Return [x, y] of the center of cell containing provided text 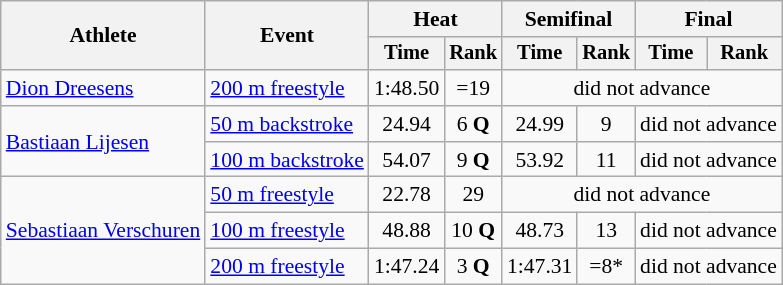
=19 [473, 88]
Event [287, 36]
13 [606, 231]
54.07 [406, 160]
Heat [436, 19]
48.88 [406, 231]
11 [606, 160]
=8* [606, 267]
1:47.31 [540, 267]
3 Q [473, 267]
100 m freestyle [287, 231]
29 [473, 195]
48.73 [540, 231]
1:47.24 [406, 267]
1:48.50 [406, 88]
10 Q [473, 231]
22.78 [406, 195]
24.94 [406, 124]
9 [606, 124]
9 Q [473, 160]
53.92 [540, 160]
6 Q [473, 124]
50 m backstroke [287, 124]
100 m backstroke [287, 160]
Dion Dreesens [104, 88]
Sebastiaan Verschuren [104, 230]
24.99 [540, 124]
Athlete [104, 36]
Semifinal [568, 19]
50 m freestyle [287, 195]
Final [708, 19]
Bastiaan Lijesen [104, 142]
